Identify which cell holds the provided text, then report its [X, Y] central coordinate. 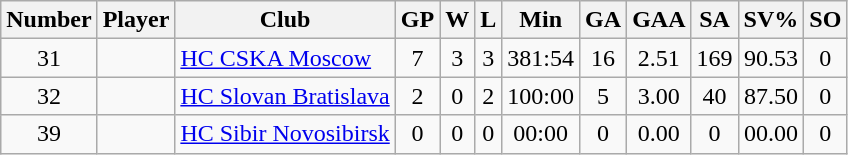
16 [604, 58]
381:54 [541, 58]
32 [49, 96]
2.51 [659, 58]
0.00 [659, 134]
L [488, 20]
SO [826, 20]
100:00 [541, 96]
Club [285, 20]
Min [541, 20]
GA [604, 20]
00.00 [771, 134]
W [458, 20]
87.50 [771, 96]
GAA [659, 20]
3.00 [659, 96]
HC Sibir Novosibirsk [285, 134]
Player [136, 20]
40 [714, 96]
5 [604, 96]
169 [714, 58]
31 [49, 58]
SA [714, 20]
90.53 [771, 58]
Number [49, 20]
HC CSKA Moscow [285, 58]
39 [49, 134]
SV% [771, 20]
HC Slovan Bratislava [285, 96]
00:00 [541, 134]
7 [417, 58]
GP [417, 20]
